Pinpoint the cell where the given text exists, returning its (X, Y) midpoint coordinate. 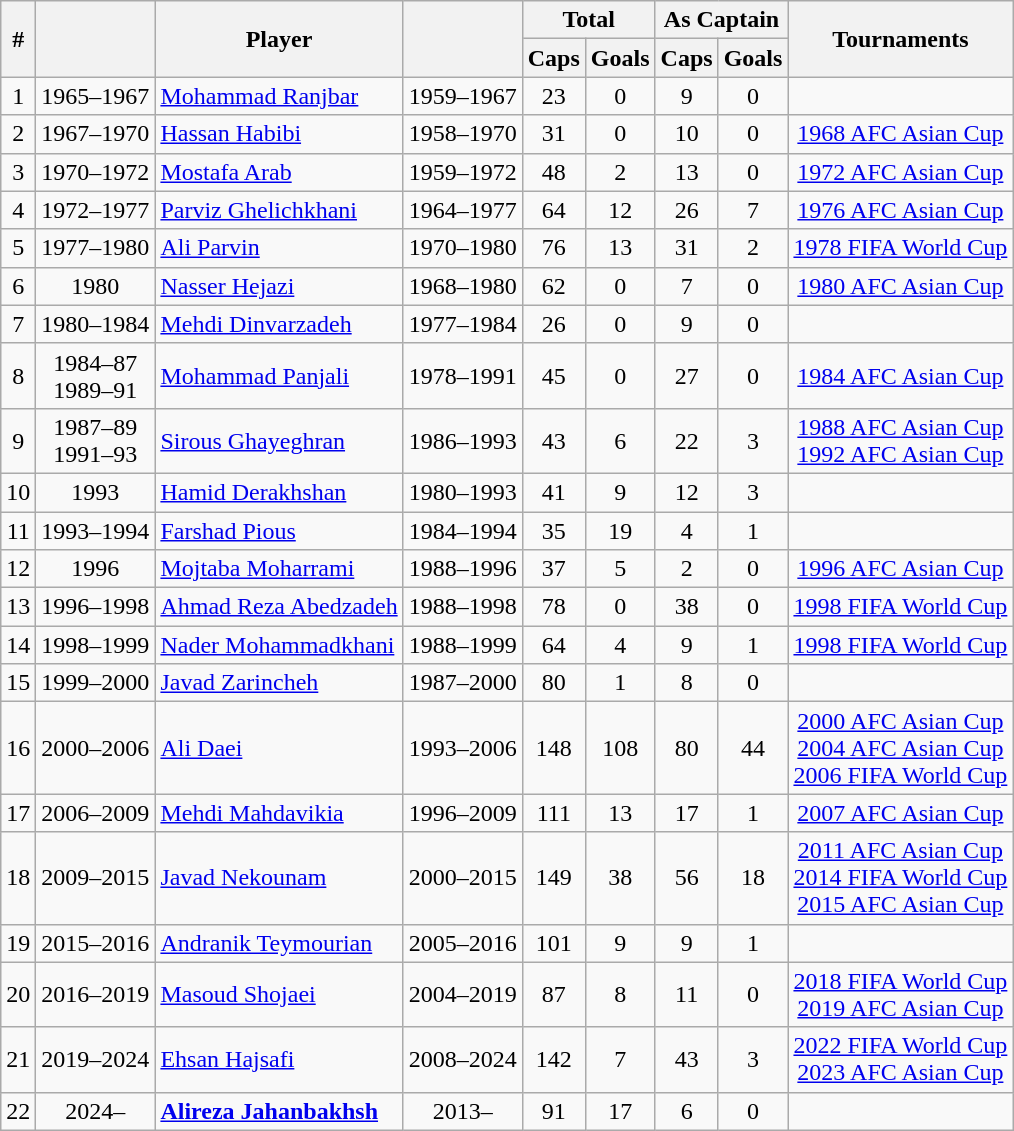
2000–2015 (462, 878)
Javad Nekounam (279, 878)
14 (18, 645)
15 (18, 683)
1958–1970 (462, 134)
149 (554, 878)
As Captain (722, 20)
1993 (96, 492)
2006–2009 (96, 813)
Mehdi Mahdavikia (279, 813)
1988–1999 (462, 645)
1959–1967 (462, 96)
76 (554, 248)
148 (554, 748)
1977–1980 (96, 248)
16 (18, 748)
1978–1991 (462, 376)
1968–1980 (462, 286)
1964–1977 (462, 210)
142 (554, 1060)
1980–1984 (96, 324)
1996 AFC Asian Cup (900, 569)
Mohammad Ranjbar (279, 96)
78 (554, 607)
1967–1970 (96, 134)
1970–1980 (462, 248)
27 (686, 376)
91 (554, 1111)
56 (686, 878)
Ali Parvin (279, 248)
2000 AFC Asian Cup 2004 AFC Asian Cup 2006 FIFA World Cup (900, 748)
Farshad Pious (279, 531)
Nader Mohammadkhani (279, 645)
48 (554, 172)
1976 AFC Asian Cup (900, 210)
1999–2000 (96, 683)
1996–1998 (96, 607)
Mojtaba Moharrami (279, 569)
Ahmad Reza Abedzadeh (279, 607)
1980–1993 (462, 492)
1988–1998 (462, 607)
2007 AFC Asian Cup (900, 813)
1968 AFC Asian Cup (900, 134)
1987–2000 (462, 683)
Player (279, 39)
62 (554, 286)
2013– (462, 1111)
# (18, 39)
Tournaments (900, 39)
111 (554, 813)
1965–1967 (96, 96)
1977–1984 (462, 324)
Alireza Jahanbakhsh (279, 1111)
1998–1999 (96, 645)
Andranik Teymourian (279, 943)
1993–1994 (96, 531)
1993–2006 (462, 748)
1986–1993 (462, 440)
Ehsan Hajsafi (279, 1060)
Hassan Habibi (279, 134)
Sirous Ghayeghran (279, 440)
Mohammad Panjali (279, 376)
2008–2024 (462, 1060)
101 (554, 943)
1984–1994 (462, 531)
1959–1972 (462, 172)
1978 FIFA World Cup (900, 248)
37 (554, 569)
2015–2016 (96, 943)
1987–891991–93 (96, 440)
2019–2024 (96, 1060)
Nasser Hejazi (279, 286)
1970–1972 (96, 172)
1988 AFC Asian Cup 1992 AFC Asian Cup (900, 440)
2000–2006 (96, 748)
87 (554, 994)
2011 AFC Asian Cup2014 FIFA World Cup2015 AFC Asian Cup (900, 878)
23 (554, 96)
21 (18, 1060)
1996 (96, 569)
1988–1996 (462, 569)
1984 AFC Asian Cup (900, 376)
Hamid Derakhshan (279, 492)
2016–2019 (96, 994)
2022 FIFA World Cup2023 AFC Asian Cup (900, 1060)
45 (554, 376)
Parviz Ghelichkhani (279, 210)
2004–2019 (462, 994)
Masoud Shojaei (279, 994)
Mostafa Arab (279, 172)
1996–2009 (462, 813)
1980 AFC Asian Cup (900, 286)
Total (588, 20)
20 (18, 994)
2005–2016 (462, 943)
2018 FIFA World Cup2019 AFC Asian Cup (900, 994)
1972–1977 (96, 210)
Javad Zarincheh (279, 683)
35 (554, 531)
2024– (96, 1111)
1980 (96, 286)
44 (753, 748)
108 (620, 748)
1984–871989–91 (96, 376)
41 (554, 492)
1972 AFC Asian Cup (900, 172)
2009–2015 (96, 878)
Mehdi Dinvarzadeh (279, 324)
Ali Daei (279, 748)
